Determine the (X, Y) coordinate at the center of the cell enclosing the given text.  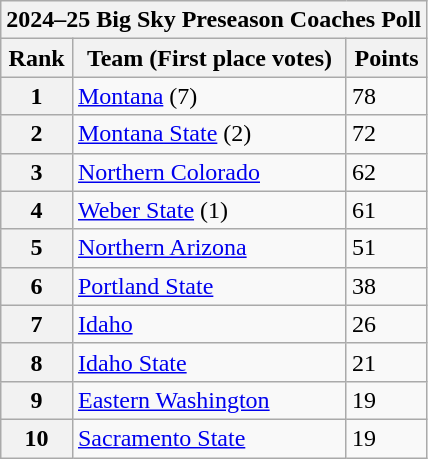
4 (37, 210)
Rank (37, 58)
72 (386, 134)
10 (37, 438)
Team (First place votes) (209, 58)
Sacramento State (209, 438)
2 (37, 134)
7 (37, 324)
Northern Arizona (209, 248)
6 (37, 286)
5 (37, 248)
Idaho State (209, 362)
62 (386, 172)
8 (37, 362)
26 (386, 324)
Weber State (1) (209, 210)
Northern Colorado (209, 172)
Montana (7) (209, 96)
Eastern Washington (209, 400)
61 (386, 210)
Idaho (209, 324)
78 (386, 96)
Montana State (2) (209, 134)
51 (386, 248)
38 (386, 286)
21 (386, 362)
1 (37, 96)
Points (386, 58)
Portland State (209, 286)
2024–25 Big Sky Preseason Coaches Poll (214, 20)
9 (37, 400)
3 (37, 172)
